From the cell containing the given text, extract its center point as [x, y] coordinate. 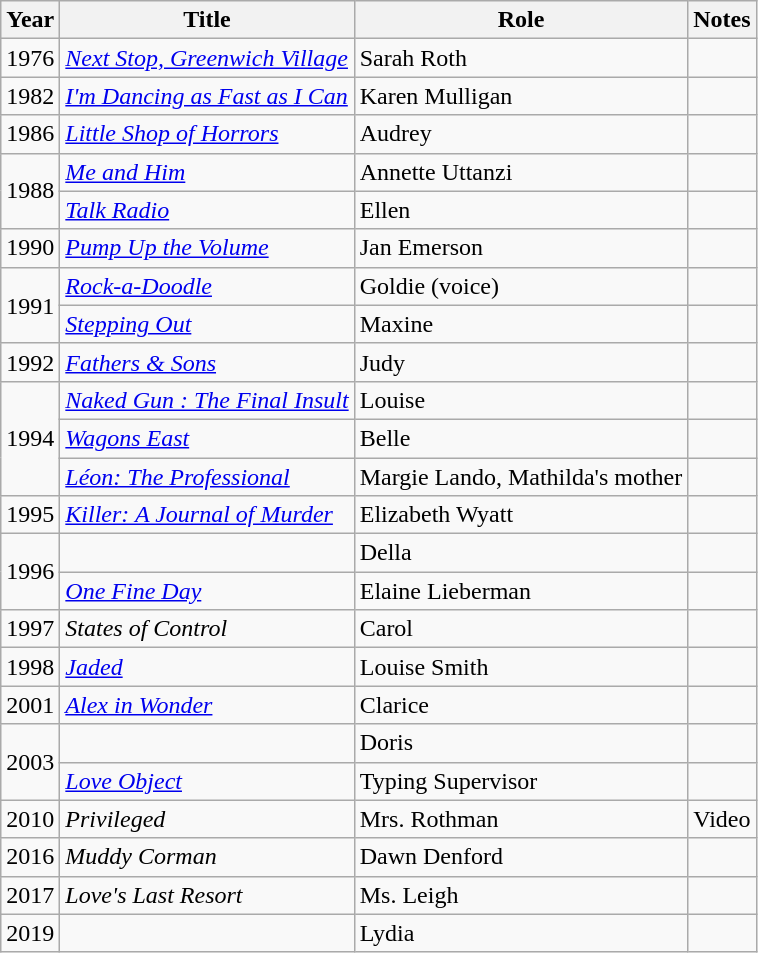
Typing Supervisor [521, 781]
Jan Emerson [521, 248]
Goldie (voice) [521, 286]
Jaded [207, 667]
1994 [30, 438]
Muddy Corman [207, 857]
Léon: The Professional [207, 477]
Judy [521, 362]
2019 [30, 933]
Ellen [521, 210]
Naked Gun : The Final Insult [207, 400]
Wagons East [207, 438]
1995 [30, 515]
Louise [521, 400]
I'm Dancing as Fast as I Can [207, 96]
Alex in Wonder [207, 705]
1982 [30, 96]
Dawn Denford [521, 857]
Audrey [521, 134]
Carol [521, 629]
1998 [30, 667]
Margie Lando, Mathilda's mother [521, 477]
Next Stop, Greenwich Village [207, 58]
States of Control [207, 629]
Privileged [207, 819]
Elizabeth Wyatt [521, 515]
2016 [30, 857]
Me and Him [207, 172]
Notes [722, 20]
Fathers & Sons [207, 362]
1990 [30, 248]
Love Object [207, 781]
1991 [30, 305]
Della [521, 553]
1988 [30, 191]
Mrs. Rothman [521, 819]
Ms. Leigh [521, 895]
Doris [521, 743]
Lydia [521, 933]
Little Shop of Horrors [207, 134]
Louise Smith [521, 667]
Belle [521, 438]
Elaine Lieberman [521, 591]
1996 [30, 572]
2001 [30, 705]
1992 [30, 362]
Maxine [521, 324]
2010 [30, 819]
1986 [30, 134]
Title [207, 20]
Talk Radio [207, 210]
Clarice [521, 705]
Video [722, 819]
Love's Last Resort [207, 895]
Karen Mulligan [521, 96]
Pump Up the Volume [207, 248]
Year [30, 20]
1976 [30, 58]
Annette Uttanzi [521, 172]
One Fine Day [207, 591]
1997 [30, 629]
Rock-a-Doodle [207, 286]
2003 [30, 762]
2017 [30, 895]
Role [521, 20]
Killer: A Journal of Murder [207, 515]
Stepping Out [207, 324]
Sarah Roth [521, 58]
